Scan for the cell matching the given text and deliver its [x, y] coordinate at center. 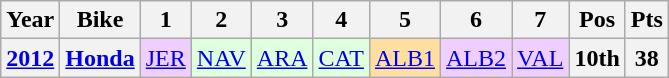
JER [166, 58]
ALB1 [404, 58]
5 [404, 20]
ALB2 [476, 58]
CAT [341, 58]
Honda [100, 58]
2012 [30, 58]
38 [646, 58]
7 [540, 20]
VAL [540, 58]
Pts [646, 20]
1 [166, 20]
2 [221, 20]
10th [597, 58]
Year [30, 20]
6 [476, 20]
NAV [221, 58]
4 [341, 20]
Pos [597, 20]
3 [282, 20]
Bike [100, 20]
ARA [282, 58]
